Determine the (x, y) coordinate at the center of the cell enclosing the given text.  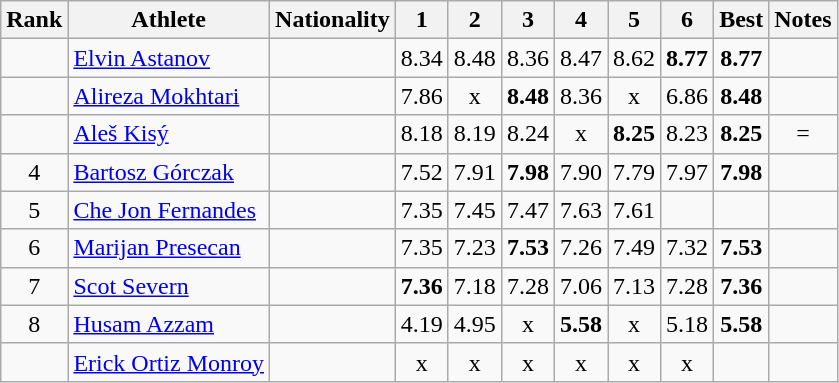
7.97 (688, 172)
8.34 (422, 58)
Athlete (169, 20)
7.90 (580, 172)
Nationality (333, 20)
7.49 (634, 248)
7.52 (422, 172)
4.95 (474, 324)
Erick Ortiz Monroy (169, 362)
7.79 (634, 172)
7.45 (474, 210)
= (803, 134)
3 (528, 20)
8.19 (474, 134)
7.06 (580, 286)
2 (474, 20)
7.86 (422, 96)
4.19 (422, 324)
Che Jon Fernandes (169, 210)
7 (34, 286)
8.18 (422, 134)
7.91 (474, 172)
1 (422, 20)
Notes (803, 20)
Best (742, 20)
7.63 (580, 210)
7.47 (528, 210)
8.24 (528, 134)
7.61 (634, 210)
5.18 (688, 324)
7.23 (474, 248)
Marijan Presecan (169, 248)
8.23 (688, 134)
Elvin Astanov (169, 58)
7.18 (474, 286)
7.26 (580, 248)
Husam Azzam (169, 324)
Bartosz Górczak (169, 172)
Scot Severn (169, 286)
Rank (34, 20)
Aleš Kisý (169, 134)
8 (34, 324)
8.62 (634, 58)
Alireza Mokhtari (169, 96)
8.47 (580, 58)
7.32 (688, 248)
6.86 (688, 96)
7.13 (634, 286)
